Provide the (x, y) coordinate of the cell's center where the given text is located.  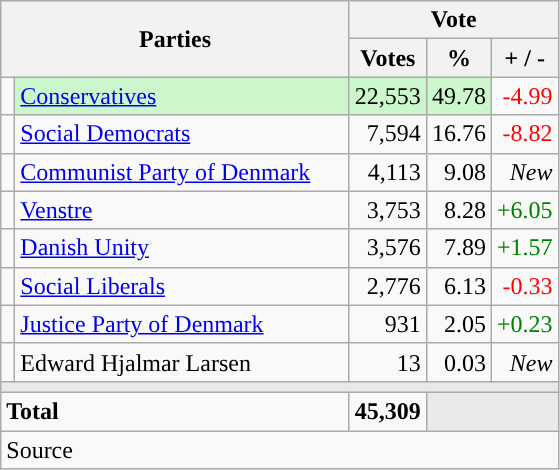
3,753 (388, 210)
7,594 (388, 134)
4,113 (388, 172)
+0.23 (524, 324)
8.28 (458, 210)
7.89 (458, 248)
Votes (388, 58)
Social Liberals (182, 286)
22,553 (388, 96)
Edward Hjalmar Larsen (182, 362)
Communist Party of Denmark (182, 172)
Social Democrats (182, 134)
45,309 (388, 411)
6.13 (458, 286)
13 (388, 362)
-4.99 (524, 96)
+1.57 (524, 248)
Parties (176, 39)
Danish Unity (182, 248)
3,576 (388, 248)
16.76 (458, 134)
0.03 (458, 362)
+6.05 (524, 210)
9.08 (458, 172)
2.05 (458, 324)
931 (388, 324)
Conservatives (182, 96)
-8.82 (524, 134)
% (458, 58)
Source (280, 449)
Justice Party of Denmark (182, 324)
Vote (454, 20)
Total (176, 411)
Venstre (182, 210)
2,776 (388, 286)
49.78 (458, 96)
+ / - (524, 58)
-0.33 (524, 286)
